Search for the cell housing the specified text and yield its (X, Y) center coordinate. 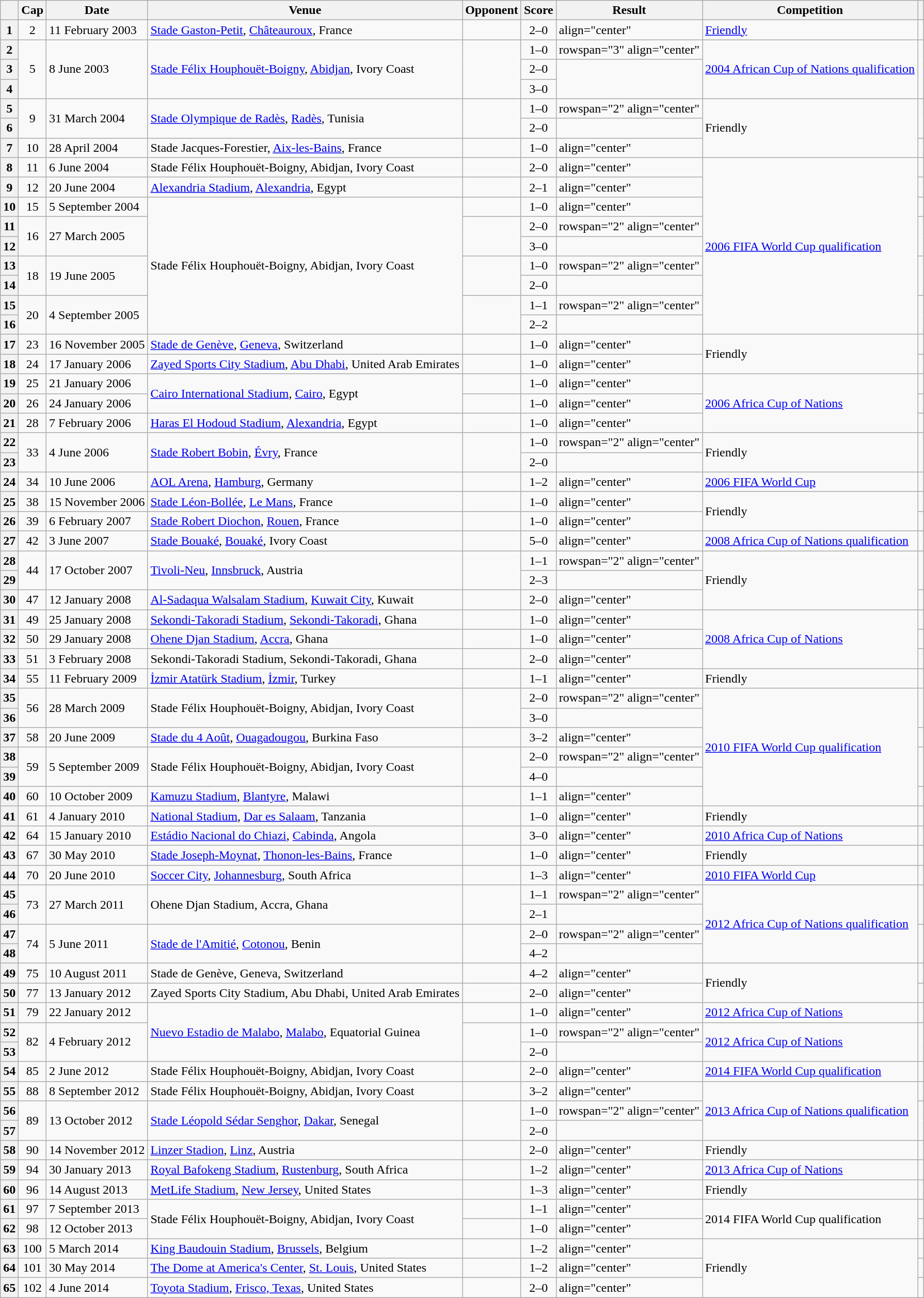
30 January 2013 (97, 1169)
Stade Olympique de Radès, Radès, Tunisia (305, 118)
19 June 2005 (97, 276)
8 (9, 167)
Venue (305, 10)
Stade Robert Bobin, Évry, France (305, 452)
22 (9, 442)
Stade Léon-Bollée, Le Mans, France (305, 501)
6 (9, 128)
5–0 (538, 541)
30 (9, 600)
Stade Bouaké, Bouaké, Ivory Coast (305, 541)
37 (9, 737)
15 November 2006 (97, 501)
MetLife Stadium, New Jersey, United States (305, 1189)
89 (33, 1120)
2–2 (538, 325)
67 (33, 855)
15 January 2010 (97, 835)
30 May 2014 (97, 1268)
88 (33, 1091)
43 (9, 855)
11 February 2003 (97, 30)
4 June 2014 (97, 1288)
12 January 2008 (97, 600)
57 (9, 1130)
3 June 2007 (97, 541)
Estádio Nacional do Chiazi, Cabinda, Angola (305, 835)
Stade Joseph-Moynat, Thonon-les-Bains, France (305, 855)
Royal Bafokeng Stadium, Rustenburg, South Africa (305, 1169)
rowspan="3" align="center" (629, 50)
5 September 2004 (97, 207)
2–3 (538, 580)
13 January 2012 (97, 993)
28 March 2009 (97, 708)
65 (9, 1288)
Nuevo Estadio de Malabo, Malabo, Equatorial Guinea (305, 1032)
Cap (33, 10)
82 (33, 1042)
32 (9, 639)
102 (33, 1288)
52 (9, 1032)
20 June 2010 (97, 875)
Tivoli-Neu, Innsbruck, Austria (305, 570)
5 September 2009 (97, 767)
12 October 2013 (97, 1229)
Al-Sadaqua Walsalam Stadium, Kuwait City, Kuwait (305, 600)
Stade du 4 Août, Ouagadougou, Burkina Faso (305, 737)
40 (9, 796)
2010 FIFA World Cup (810, 875)
16 November 2005 (97, 344)
53 (9, 1052)
Result (629, 10)
17 (9, 344)
Stade de l'Amitié, Cotonou, Benin (305, 944)
Stade Gaston-Petit, Châteauroux, France (305, 30)
National Stadium, Dar es Salaam, Tanzania (305, 816)
4 (9, 89)
2 June 2012 (97, 1071)
20 June 2004 (97, 187)
77 (33, 993)
30 May 2010 (97, 855)
3 February 2008 (97, 659)
2013 Africa Cup of Nations (810, 1169)
6 February 2007 (97, 521)
2004 African Cup of Nations qualification (810, 69)
2006 FIFA World Cup (810, 482)
10 October 2009 (97, 796)
İzmir Atatürk Stadium, İzmir, Turkey (305, 678)
10 June 2006 (97, 482)
Stade Robert Diochon, Rouen, France (305, 521)
94 (33, 1169)
14 (9, 286)
Stade Jacques-Forestier, Aix-les-Bains, France (305, 148)
98 (33, 1229)
79 (33, 1012)
20 June 2009 (97, 737)
25 January 2008 (97, 620)
Score (538, 10)
1 (9, 30)
Kamuzu Stadium, Blantyre, Malawi (305, 796)
101 (33, 1268)
4 January 2010 (97, 816)
36 (9, 718)
63 (9, 1248)
29 January 2008 (97, 639)
Cairo International Stadium, Cairo, Egypt (305, 393)
5 March 2014 (97, 1248)
Toyota Stadium, Frisco, Texas, United States (305, 1288)
70 (33, 875)
85 (33, 1071)
28 April 2004 (97, 148)
2010 FIFA World Cup qualification (810, 747)
2013 Africa Cup of Nations qualification (810, 1111)
4 September 2005 (97, 315)
27 (9, 541)
13 October 2012 (97, 1120)
21 (9, 423)
AOL Arena, Hamburg, Germany (305, 482)
2010 Africa Cup of Nations (810, 835)
7 February 2006 (97, 423)
5 June 2011 (97, 944)
96 (33, 1189)
75 (33, 973)
11 February 2009 (97, 678)
The Dome at America's Center, St. Louis, United States (305, 1268)
2006 Africa Cup of Nations (810, 403)
54 (9, 1071)
3 (9, 69)
29 (9, 580)
2008 Africa Cup of Nations (810, 639)
41 (9, 816)
Opponent (492, 10)
Linzer Stadion, Linz, Austria (305, 1150)
Date (97, 10)
6 June 2004 (97, 167)
8 September 2012 (97, 1091)
King Baudouin Stadium, Brussels, Belgium (305, 1248)
31 (9, 620)
17 October 2007 (97, 570)
35 (9, 698)
Soccer City, Johannesburg, South Africa (305, 875)
45 (9, 895)
19 (9, 384)
27 March 2005 (97, 236)
10 August 2011 (97, 973)
100 (33, 1248)
46 (9, 914)
8 June 2003 (97, 69)
13 (9, 266)
22 January 2012 (97, 1012)
4–0 (538, 777)
Stade Léopold Sédar Senghor, Dakar, Senegal (305, 1120)
74 (33, 944)
27 March 2011 (97, 905)
48 (9, 954)
21 January 2006 (97, 384)
14 August 2013 (97, 1189)
62 (9, 1229)
90 (33, 1150)
73 (33, 905)
7 (9, 148)
2012 Africa Cup of Nations qualification (810, 924)
17 January 2006 (97, 364)
24 January 2006 (97, 403)
Haras El Hodoud Stadium, Alexandria, Egypt (305, 423)
Alexandria Stadium, Alexandria, Egypt (305, 187)
4 June 2006 (97, 452)
7 September 2013 (97, 1209)
4 February 2012 (97, 1042)
2008 Africa Cup of Nations qualification (810, 541)
31 March 2004 (97, 118)
97 (33, 1209)
14 November 2012 (97, 1150)
2006 FIFA World Cup qualification (810, 246)
Competition (810, 10)
